Return the [X, Y] coordinate for the center point of the cell that contains the specified text.  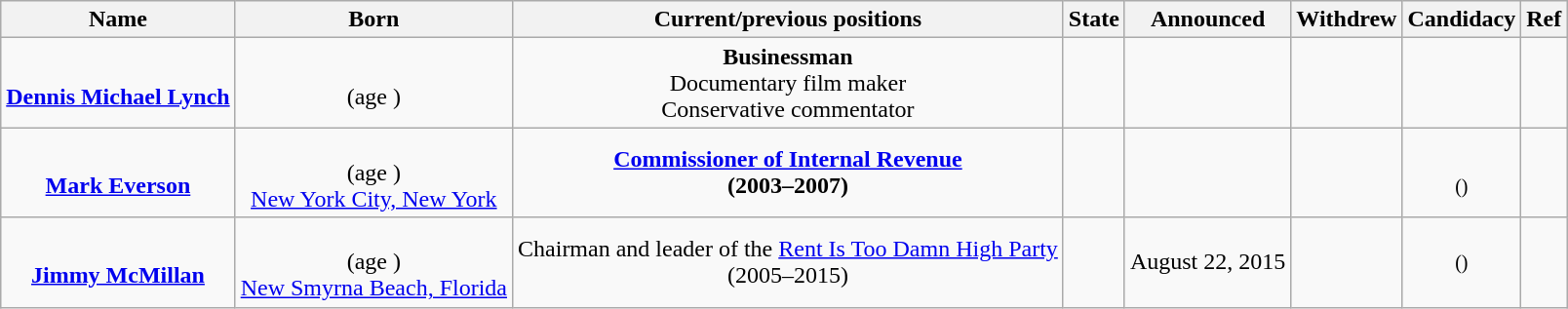
Businessman Documentary film maker Conservative commentator [788, 83]
Dennis Michael Lynch [118, 83]
Commissioner of Internal Revenue (2003–2007) [788, 173]
State [1094, 19]
August 22, 2015 [1207, 262]
Mark Everson [118, 173]
Jimmy McMillan [118, 262]
Chairman and leader of the Rent Is Too Damn High Party(2005–2015) [788, 262]
Candidacy [1462, 19]
Born [373, 19]
Announced [1207, 19]
Current/previous positions [788, 19]
Name [118, 19]
(age ) [373, 83]
(age ) New York City, New York [373, 173]
(age ) New Smyrna Beach, Florida [373, 262]
Withdrew [1347, 19]
Ref [1545, 19]
